Locate the cell with the specified text and output its [x, y] center coordinate. 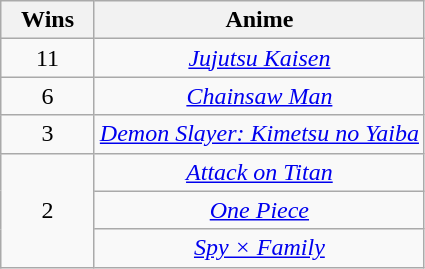
Attack on Titan [259, 172]
Wins [48, 20]
11 [48, 58]
Jujutsu Kaisen [259, 58]
2 [48, 210]
3 [48, 134]
Anime [259, 20]
One Piece [259, 210]
Demon Slayer: Kimetsu no Yaiba [259, 134]
Chainsaw Man [259, 96]
Spy × Family [259, 248]
6 [48, 96]
